Scan for the cell matching the given text and deliver its [x, y] coordinate at center. 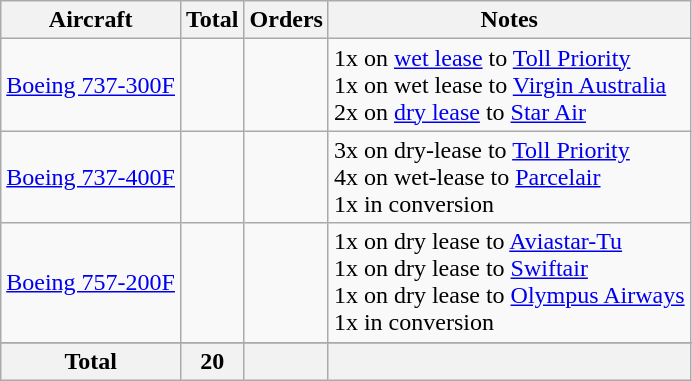
Orders [286, 20]
1x on wet lease to Toll Priority1x on wet lease to Virgin Australia2x on dry lease to Star Air [509, 85]
Boeing 737-300F [91, 85]
Boeing 757-200F [91, 282]
Boeing 737-400F [91, 177]
20 [212, 361]
Aircraft [91, 20]
1x on dry lease to Aviastar-Tu1x on dry lease to Swiftair1x on dry lease to Olympus Airways1x in conversion [509, 282]
3x on dry-lease to Toll Priority4x on wet-lease to Parcelair1x in conversion [509, 177]
Notes [509, 20]
